Scan for the cell matching the given text and deliver its [x, y] coordinate at center. 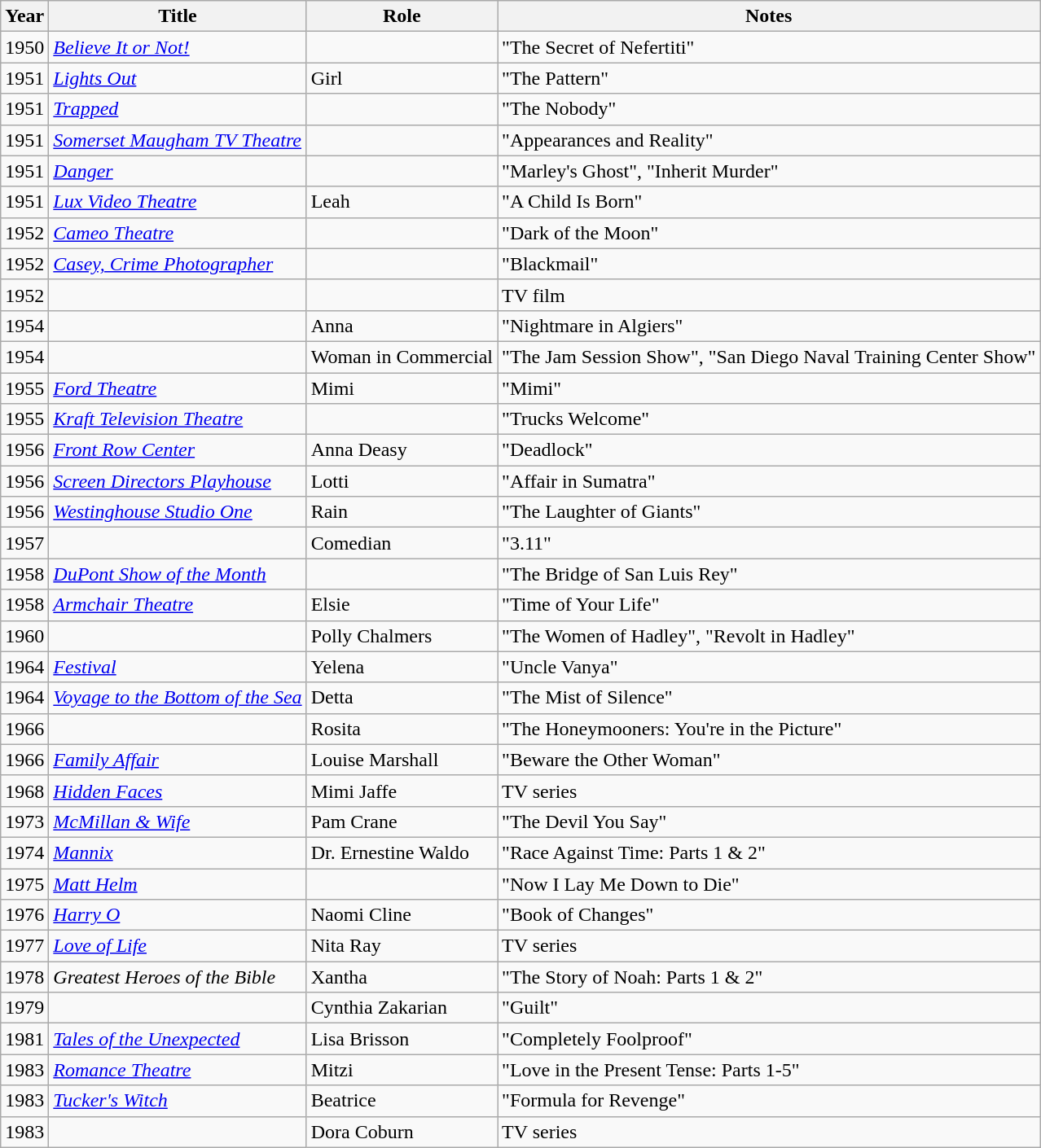
"Uncle Vanya" [769, 667]
Lux Video Theatre [178, 202]
"Affair in Sumatra" [769, 481]
Detta [402, 698]
"Deadlock" [769, 450]
"The Pattern" [769, 78]
"Mimi" [769, 388]
Beatrice [402, 1101]
1960 [24, 636]
Role [402, 16]
Love of Life [178, 946]
Louise Marshall [402, 760]
1978 [24, 977]
Danger [178, 171]
Kraft Television Theatre [178, 419]
"The Mist of Silence" [769, 698]
Tales of the Unexpected [178, 1039]
"Time of Your Life" [769, 605]
"The Nobody" [769, 109]
1957 [24, 543]
"Beware the Other Woman" [769, 760]
McMillan & Wife [178, 822]
"Marley's Ghost", "Inherit Murder" [769, 171]
1974 [24, 852]
Woman in Commercial [402, 357]
Comedian [402, 543]
"3.11" [769, 543]
"Race Against Time: Parts 1 & 2" [769, 852]
Mitzi [402, 1070]
"Guilt" [769, 1008]
1973 [24, 822]
"The Devil You Say" [769, 822]
"Book of Changes" [769, 915]
Anna [402, 326]
"The Secret of Nefertiti" [769, 47]
"The Laughter of Giants" [769, 512]
Lotti [402, 481]
Girl [402, 78]
Dora Coburn [402, 1132]
Year [24, 16]
Hidden Faces [178, 791]
Harry O [178, 915]
DuPont Show of the Month [178, 574]
Elsie [402, 605]
1977 [24, 946]
Notes [769, 16]
"Love in the Present Tense: Parts 1-5" [769, 1070]
Matt Helm [178, 883]
1976 [24, 915]
Polly Chalmers [402, 636]
Somerset Maugham TV Theatre [178, 140]
Mimi Jaffe [402, 791]
Mannix [178, 852]
"Nightmare in Algiers" [769, 326]
1950 [24, 47]
Cynthia Zakarian [402, 1008]
"The Women of Hadley", "Revolt in Hadley" [769, 636]
Festival [178, 667]
Leah [402, 202]
Cameo Theatre [178, 233]
"Appearances and Reality" [769, 140]
Family Affair [178, 760]
Believe It or Not! [178, 47]
"The Bridge of San Luis Rey" [769, 574]
1979 [24, 1008]
Trapped [178, 109]
1968 [24, 791]
1981 [24, 1039]
Nita Ray [402, 946]
Front Row Center [178, 450]
Tucker's Witch [178, 1101]
Rosita [402, 729]
Mimi [402, 388]
Romance Theatre [178, 1070]
"Completely Foolproof" [769, 1039]
"Now I Lay Me Down to Die" [769, 883]
"The Jam Session Show", "San Diego Naval Training Center Show" [769, 357]
Greatest Heroes of the Bible [178, 977]
"A Child Is Born" [769, 202]
"Formula for Revenge" [769, 1101]
Ford Theatre [178, 388]
TV film [769, 295]
Pam Crane [402, 822]
"Trucks Welcome" [769, 419]
Casey, Crime Photographer [178, 264]
"Blackmail" [769, 264]
Anna Deasy [402, 450]
Armchair Theatre [178, 605]
Xantha [402, 977]
Title [178, 16]
Lisa Brisson [402, 1039]
1975 [24, 883]
Naomi Cline [402, 915]
Voyage to the Bottom of the Sea [178, 698]
Yelena [402, 667]
Dr. Ernestine Waldo [402, 852]
Lights Out [178, 78]
"The Honeymooners: You're in the Picture" [769, 729]
Westinghouse Studio One [178, 512]
"The Story of Noah: Parts 1 & 2" [769, 977]
Screen Directors Playhouse [178, 481]
"Dark of the Moon" [769, 233]
Rain [402, 512]
